From the cell containing the given text, extract its center point as (x, y) coordinate. 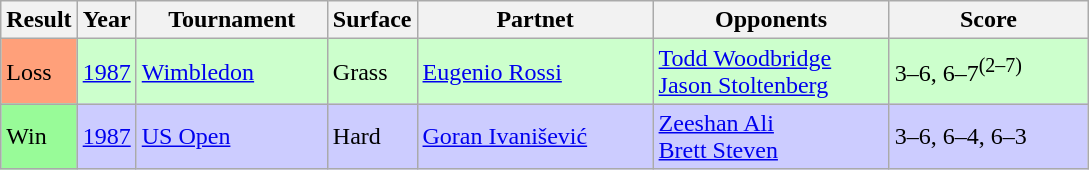
Eugenio Rossi (535, 72)
3–6, 6–7(2–7) (988, 72)
Year (106, 20)
Hard (372, 136)
Wimbledon (232, 72)
Win (39, 136)
Score (988, 20)
Todd Woodbridge Jason Stoltenberg (771, 72)
Zeeshan Ali Brett Steven (771, 136)
Partnet (535, 20)
Grass (372, 72)
Tournament (232, 20)
Goran Ivanišević (535, 136)
Surface (372, 20)
Result (39, 20)
Loss (39, 72)
Opponents (771, 20)
3–6, 6–4, 6–3 (988, 136)
US Open (232, 136)
